Detect which cell encompasses the target text, then output its [x, y] center coordinate. 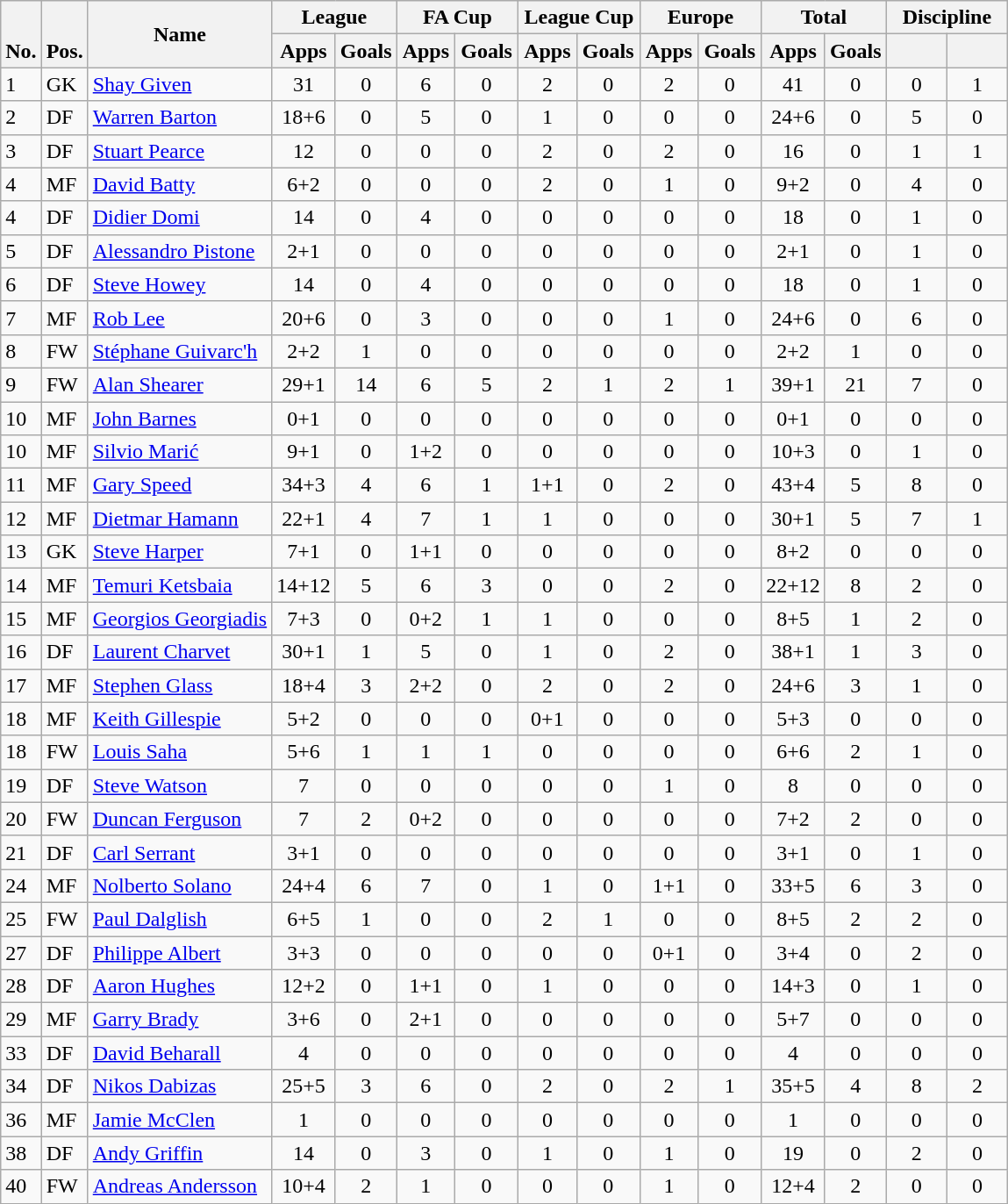
Garry Brady [179, 1020]
9 [21, 384]
Stephen Glass [179, 685]
38+1 [793, 652]
6+5 [304, 919]
Andreas Andersson [179, 1186]
League [334, 18]
Alan Shearer [179, 384]
3+4 [793, 952]
Laurent Charvet [179, 652]
22+1 [304, 519]
11 [21, 485]
Carl Serrant [179, 852]
8+2 [793, 552]
Duncan Ferguson [179, 819]
5+2 [304, 719]
35+5 [793, 1086]
25+5 [304, 1086]
Steve Watson [179, 785]
22+12 [793, 585]
10+4 [304, 1186]
David Beharall [179, 1053]
Steve Harper [179, 552]
1+2 [426, 452]
31 [304, 84]
Nolberto Solano [179, 885]
5+6 [304, 752]
6+2 [304, 184]
Georgios Georgiadis [179, 619]
7+3 [304, 619]
6+6 [793, 752]
14+12 [304, 585]
27 [21, 952]
36 [21, 1120]
Paul Dalglish [179, 919]
Rob Lee [179, 318]
Stéphane Guivarc'h [179, 351]
33+5 [793, 885]
12+4 [793, 1186]
41 [793, 84]
33 [21, 1053]
40 [21, 1186]
24+4 [304, 885]
14+3 [793, 986]
Andy Griffin [179, 1153]
9+2 [793, 184]
3+6 [304, 1020]
10+3 [793, 452]
Europe [700, 18]
David Batty [179, 184]
13 [21, 552]
38 [21, 1153]
Nikos Dabizas [179, 1086]
Total [824, 18]
League Cup [579, 18]
29+1 [304, 384]
Temuri Ketsbaia [179, 585]
Alessandro Pistone [179, 251]
No. [21, 34]
Dietmar Hamann [179, 519]
Keith Gillespie [179, 719]
20+6 [304, 318]
Discipline [947, 18]
Silvio Marić [179, 452]
39+1 [793, 384]
7+1 [304, 552]
20 [21, 819]
24 [21, 885]
25 [21, 919]
34+3 [304, 485]
5+7 [793, 1020]
28 [21, 986]
43+4 [793, 485]
18+4 [304, 685]
Steve Howey [179, 284]
Warren Barton [179, 118]
Louis Saha [179, 752]
Gary Speed [179, 485]
Jamie McClen [179, 1120]
Didier Domi [179, 218]
3+3 [304, 952]
Aaron Hughes [179, 986]
34 [21, 1086]
Shay Given [179, 84]
15 [21, 619]
5+3 [793, 719]
9+1 [304, 452]
Name [179, 34]
7+2 [793, 819]
Stuart Pearce [179, 151]
12+2 [304, 986]
FA Cup [458, 18]
Philippe Albert [179, 952]
Pos. [65, 34]
17 [21, 685]
John Barnes [179, 419]
18+6 [304, 118]
29 [21, 1020]
